Detect which cell encompasses the target text, then output its [x, y] center coordinate. 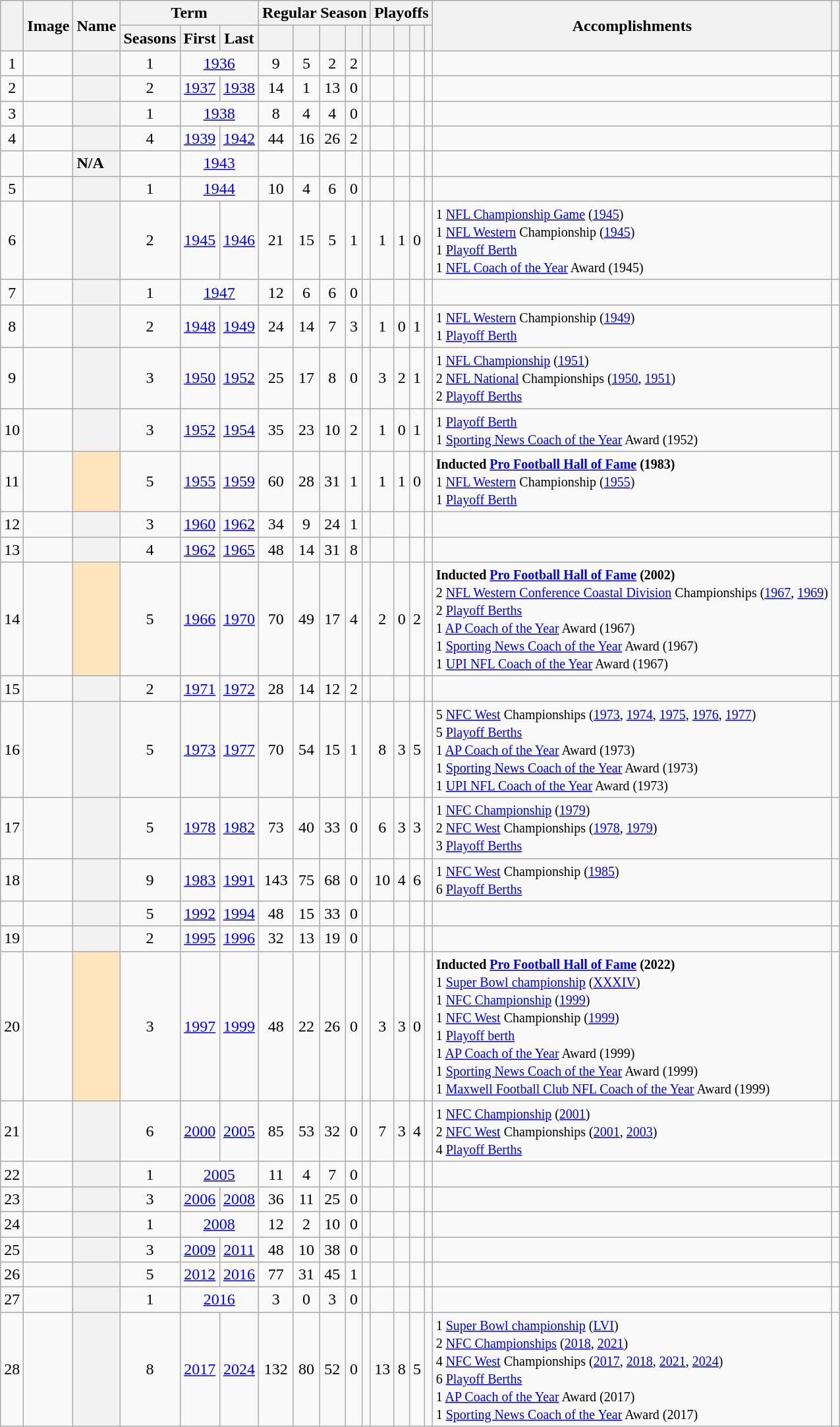
1966 [200, 620]
1948 [200, 326]
1939 [200, 138]
1 NFC Championship (1979)2 NFC West Championships (1978, 1979)3 Playoff Berths [632, 828]
54 [306, 749]
2009 [200, 1249]
68 [332, 879]
2000 [200, 1131]
1982 [238, 828]
1955 [200, 482]
1999 [238, 1026]
1977 [238, 749]
1 NFL Championship Game (1945)1 NFL Western Championship (1945)1 Playoff Berth1 NFL Coach of the Year Award (1945) [632, 240]
75 [306, 879]
132 [275, 1370]
1995 [200, 939]
44 [275, 138]
2012 [200, 1275]
73 [275, 828]
1965 [238, 550]
1937 [200, 88]
Term [190, 13]
27 [12, 1300]
1960 [200, 525]
60 [275, 482]
1959 [238, 482]
1 NFC West Championship (1985)6 Playoff Berths [632, 879]
1983 [200, 879]
Name [96, 26]
1 NFL Western Championship (1949)1 Playoff Berth [632, 326]
1 NFL Championship (1951)2 NFL National Championships (1950, 1951)2 Playoff Berths [632, 378]
Accomplishments [632, 26]
1942 [238, 138]
Image [49, 26]
1946 [238, 240]
2006 [200, 1199]
1936 [219, 63]
45 [332, 1275]
1954 [238, 430]
18 [12, 879]
38 [332, 1249]
1978 [200, 828]
1994 [238, 914]
1991 [238, 879]
1943 [219, 163]
80 [306, 1370]
36 [275, 1199]
1947 [219, 292]
Last [238, 38]
Playoffs [401, 13]
Inducted Pro Football Hall of Fame (1983)1 NFL Western Championship (1955)1 Playoff Berth [632, 482]
N/A [96, 163]
2024 [238, 1370]
34 [275, 525]
First [200, 38]
20 [12, 1026]
1944 [219, 189]
1970 [238, 620]
1950 [200, 378]
1 NFC Championship (2001)2 NFC West Championships (2001, 2003)4 Playoff Berths [632, 1131]
1949 [238, 326]
1972 [238, 689]
53 [306, 1131]
2011 [238, 1249]
85 [275, 1131]
52 [332, 1370]
1997 [200, 1026]
1971 [200, 689]
49 [306, 620]
Seasons [150, 38]
1 Playoff Berth1 Sporting News Coach of the Year Award (1952) [632, 430]
1996 [238, 939]
35 [275, 430]
1973 [200, 749]
77 [275, 1275]
143 [275, 879]
1992 [200, 914]
2017 [200, 1370]
40 [306, 828]
1945 [200, 240]
Regular Season [314, 13]
